Locate the cell with the specified text and output its (x, y) center coordinate. 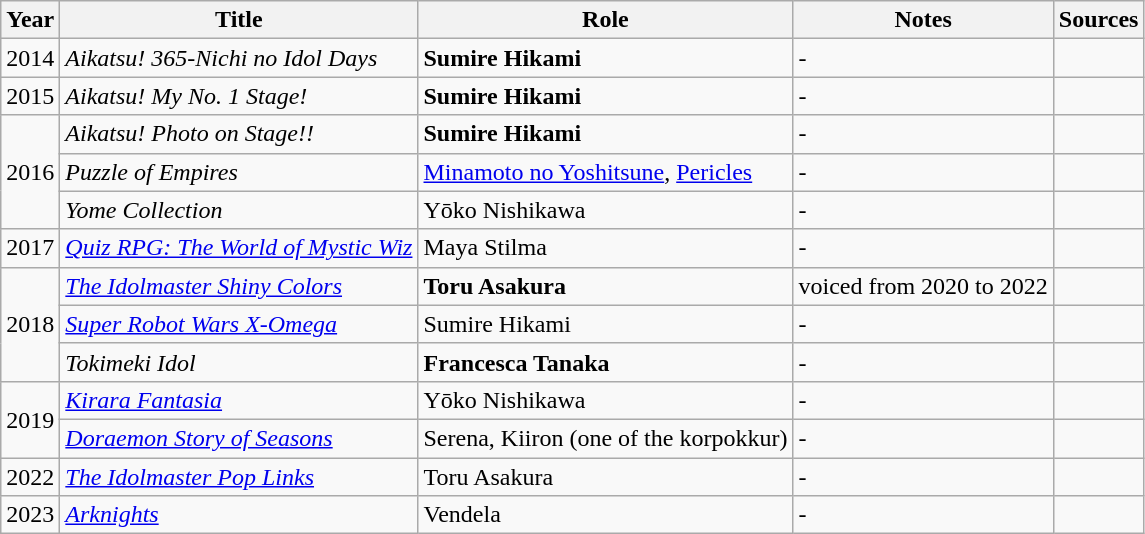
Title (239, 20)
2015 (30, 96)
2016 (30, 172)
Tokimeki Idol (239, 362)
Francesca Tanaka (606, 362)
Year (30, 20)
Notes (923, 20)
2017 (30, 248)
Serena, Kiiron (one of the korpokkur) (606, 438)
Super Robot Wars X-Omega (239, 324)
Sources (1098, 20)
Doraemon Story of Seasons (239, 438)
2019 (30, 419)
Vendela (606, 515)
The Idolmaster Pop Links (239, 477)
Yome Collection (239, 210)
voiced from 2020 to 2022 (923, 286)
Kirara Fantasia (239, 400)
Aikatsu! 365-Nichi no Idol Days (239, 58)
2018 (30, 324)
The Idolmaster Shiny Colors (239, 286)
Minamoto no Yoshitsune, Pericles (606, 172)
Arknights (239, 515)
Maya Stilma (606, 248)
Aikatsu! Photo on Stage!! (239, 134)
2023 (30, 515)
Role (606, 20)
Puzzle of Empires (239, 172)
Aikatsu! My No. 1 Stage! (239, 96)
2014 (30, 58)
2022 (30, 477)
Quiz RPG: The World of Mystic Wiz (239, 248)
